Return the [x, y] coordinate for the center point of the cell that contains the specified text.  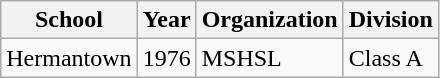
Organization [270, 20]
School [69, 20]
Hermantown [69, 58]
Class A [390, 58]
Division [390, 20]
1976 [166, 58]
Year [166, 20]
MSHSL [270, 58]
